Search for the cell housing the specified text and yield its (X, Y) center coordinate. 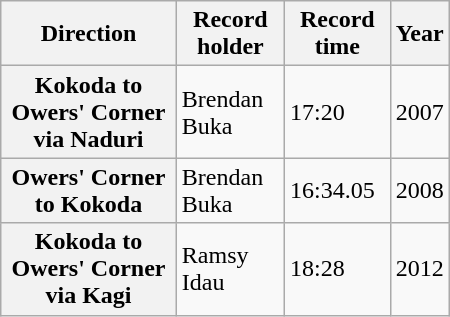
16:34.05 (338, 190)
Year (420, 34)
2008 (420, 190)
Owers' Corner to Kokoda (89, 190)
17:20 (338, 112)
Kokoda to Owers' Corner via Naduri (89, 112)
2007 (420, 112)
Record time (338, 34)
2012 (420, 269)
Ramsy Idau (230, 269)
Direction (89, 34)
Kokoda to Owers' Corner via Kagi (89, 269)
18:28 (338, 269)
Record holder (230, 34)
